Pinpoint the cell where the given text exists, returning its (X, Y) midpoint coordinate. 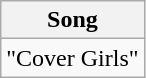
Song (72, 20)
"Cover Girls" (72, 58)
